Provide the (x, y) coordinate of the cell's center where the given text is located.  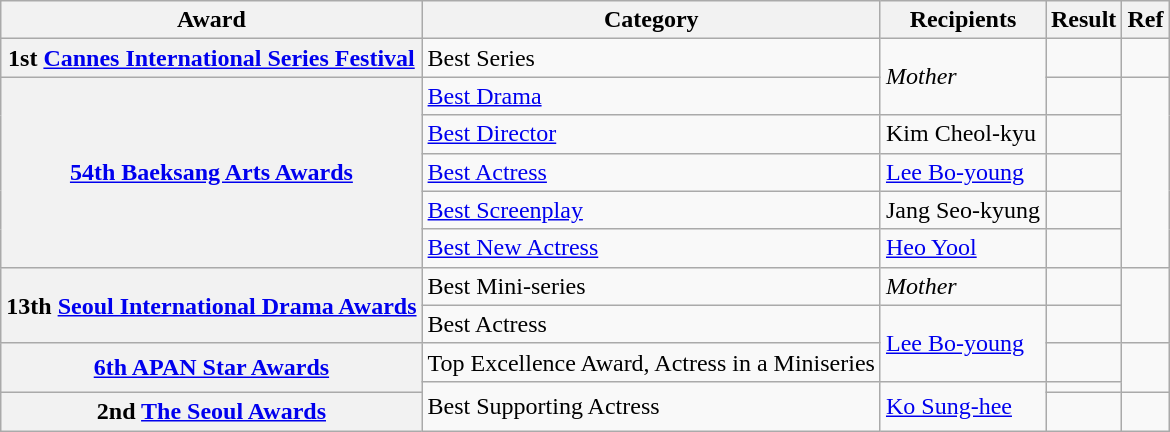
Best Drama (651, 96)
Category (651, 20)
Recipients (962, 20)
Ref (1146, 20)
Ko Sung-hee (962, 406)
Kim Cheol-kyu (962, 134)
Jang Seo-kyung (962, 210)
2nd The Seoul Awards (212, 411)
Best Mini-series (651, 286)
6th APAN Star Awards (212, 368)
Best Series (651, 58)
54th Baeksang Arts Awards (212, 172)
Best Screenplay (651, 210)
Best Supporting Actress (651, 406)
Best Director (651, 134)
Award (212, 20)
Result (1084, 20)
Best New Actress (651, 248)
Heo Yool (962, 248)
1st Cannes International Series Festival (212, 58)
Top Excellence Award, Actress in a Miniseries (651, 362)
13th Seoul International Drama Awards (212, 305)
